Find where the given text appears and provide that cell's center as [x, y] coordinate. 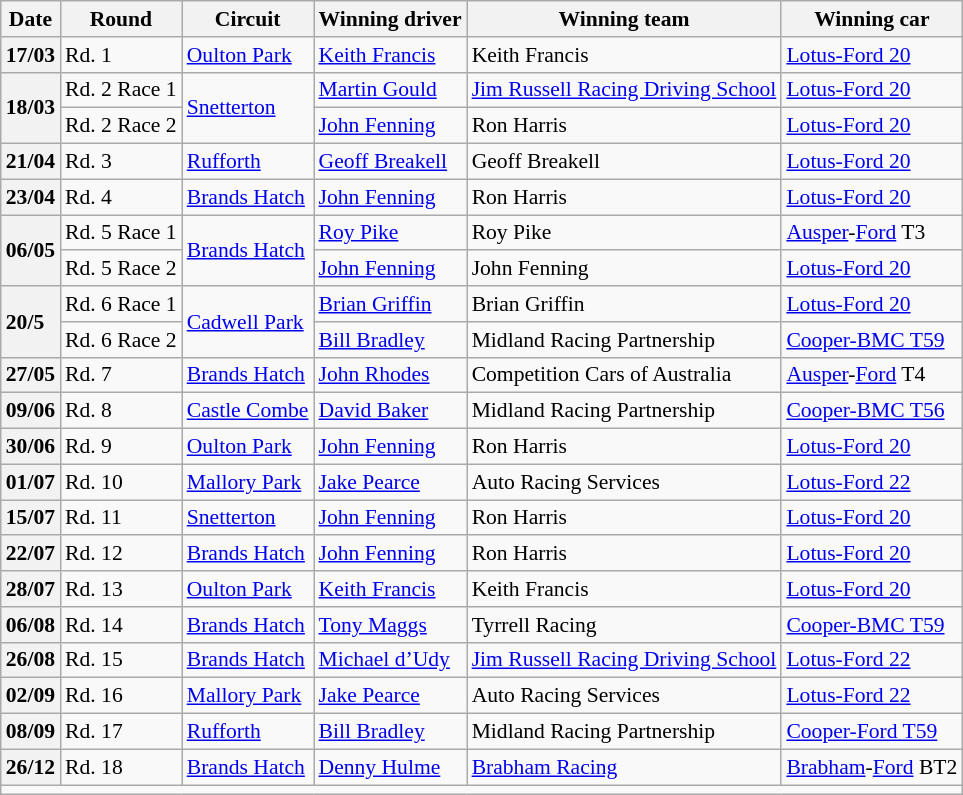
28/07 [30, 589]
Rd. 8 [121, 411]
Rd. 5 Race 2 [121, 269]
Round [121, 19]
Winning driver [390, 19]
06/05 [30, 250]
Rd. 7 [121, 375]
Date [30, 19]
Rd. 6 Race 1 [121, 304]
Rd. 17 [121, 732]
Rd. 3 [121, 162]
Rd. 4 [121, 197]
Cooper-BMC T56 [872, 411]
Tyrrell Racing [624, 625]
26/12 [30, 767]
Competition Cars of Australia [624, 375]
Rd. 16 [121, 696]
Ausper-Ford T4 [872, 375]
17/03 [30, 55]
Winning team [624, 19]
Martin Gould [390, 90]
Rd. 5 Race 1 [121, 233]
Castle Combe [248, 411]
Tony Maggs [390, 625]
06/08 [30, 625]
08/09 [30, 732]
15/07 [30, 518]
Rd. 12 [121, 554]
23/04 [30, 197]
Rd. 15 [121, 660]
20/5 [30, 322]
Cadwell Park [248, 322]
Brabham-Ford BT2 [872, 767]
John Rhodes [390, 375]
Denny Hulme [390, 767]
21/04 [30, 162]
Cooper-Ford T59 [872, 732]
Circuit [248, 19]
Michael d’Udy [390, 660]
01/07 [30, 482]
Rd. 9 [121, 447]
27/05 [30, 375]
Rd. 14 [121, 625]
Rd. 2 Race 1 [121, 90]
Rd. 10 [121, 482]
Brabham Racing [624, 767]
02/09 [30, 696]
Rd. 6 Race 2 [121, 340]
David Baker [390, 411]
Rd. 2 Race 2 [121, 126]
22/07 [30, 554]
Winning car [872, 19]
Rd. 13 [121, 589]
Rd. 1 [121, 55]
26/08 [30, 660]
18/03 [30, 108]
09/06 [30, 411]
Rd. 18 [121, 767]
Rd. 11 [121, 518]
30/06 [30, 447]
Ausper-Ford T3 [872, 233]
